Determine the [X, Y] coordinate at the center of the cell enclosing the given text.  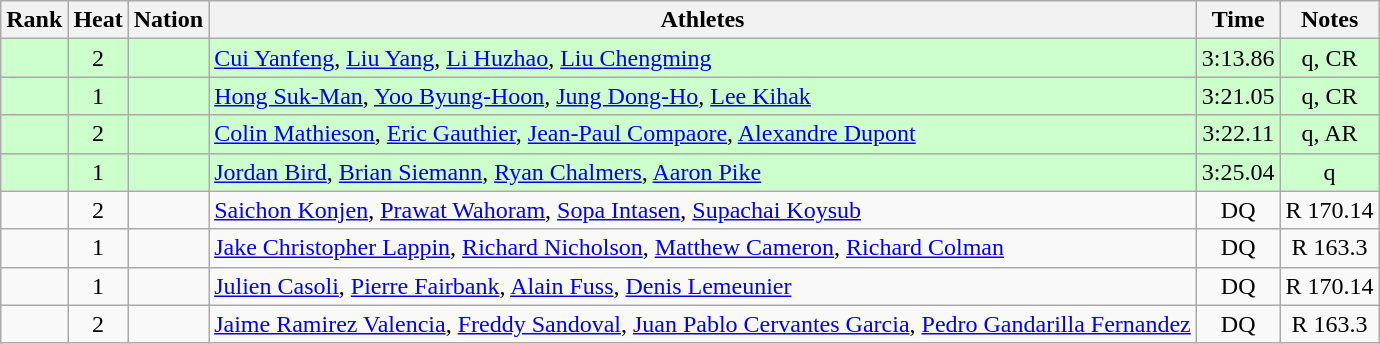
Athletes [703, 20]
q, AR [1330, 134]
3:13.86 [1238, 58]
Saichon Konjen, Prawat Wahoram, Sopa Intasen, Supachai Koysub [703, 210]
Hong Suk-Man, Yoo Byung-Hoon, Jung Dong-Ho, Lee Kihak [703, 96]
3:25.04 [1238, 172]
Jake Christopher Lappin, Richard Nicholson, Matthew Cameron, Richard Colman [703, 248]
Nation [168, 20]
Notes [1330, 20]
Cui Yanfeng, Liu Yang, Li Huzhao, Liu Chengming [703, 58]
Heat [98, 20]
Time [1238, 20]
q [1330, 172]
3:21.05 [1238, 96]
Jordan Bird, Brian Siemann, Ryan Chalmers, Aaron Pike [703, 172]
Colin Mathieson, Eric Gauthier, Jean-Paul Compaore, Alexandre Dupont [703, 134]
Jaime Ramirez Valencia, Freddy Sandoval, Juan Pablo Cervantes Garcia, Pedro Gandarilla Fernandez [703, 324]
Rank [34, 20]
3:22.11 [1238, 134]
Julien Casoli, Pierre Fairbank, Alain Fuss, Denis Lemeunier [703, 286]
